For the text-containing cell, return its midpoint in [x, y] coordinate format. 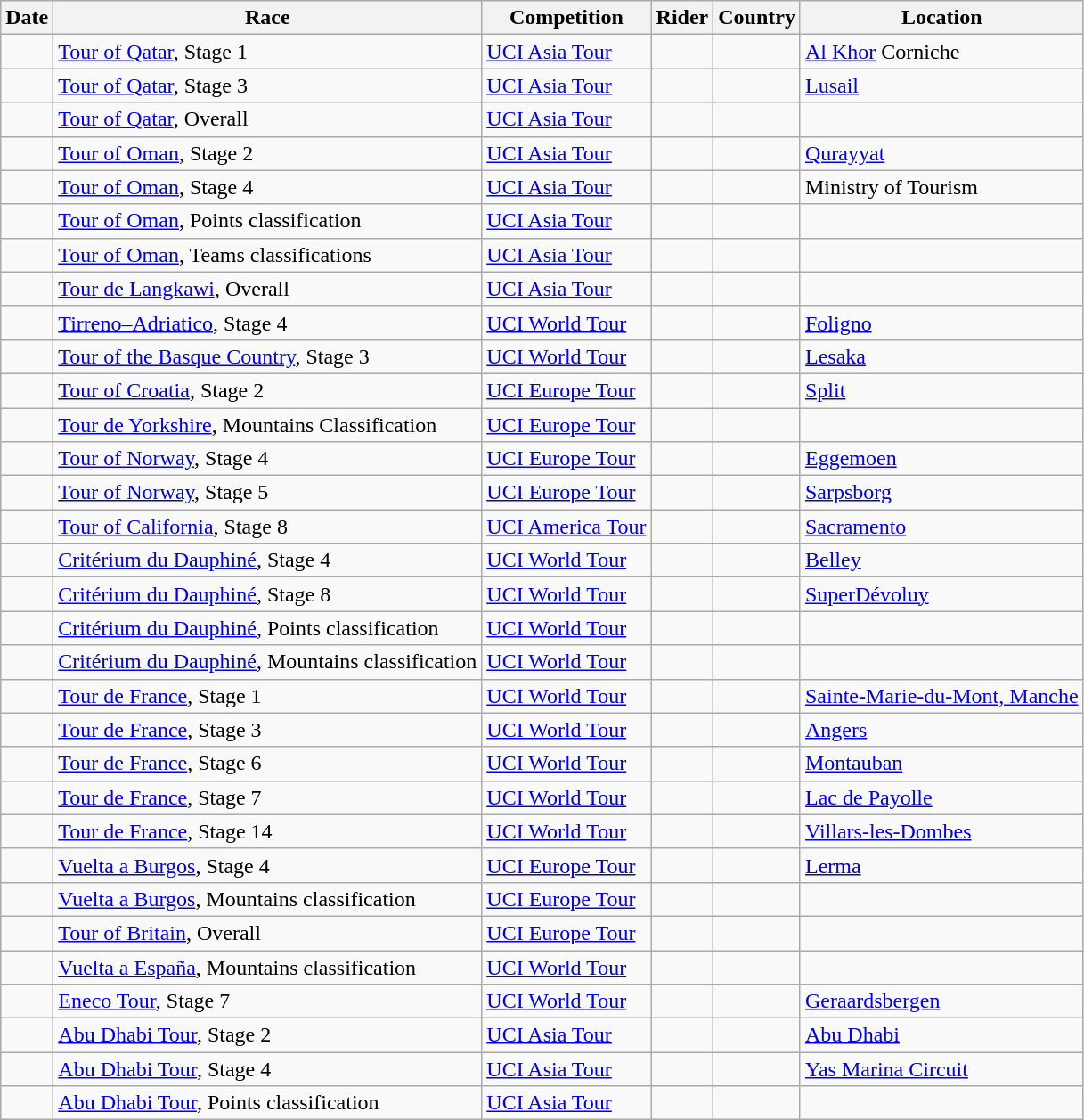
Yas Marina Circuit [941, 1069]
Tour of Qatar, Stage 1 [267, 52]
Critérium du Dauphiné, Mountains classification [267, 662]
Qurayyat [941, 153]
Ministry of Tourism [941, 187]
UCI America Tour [566, 527]
Tour of the Basque Country, Stage 3 [267, 356]
Tour of Oman, Teams classifications [267, 255]
Villars-les-Dombes [941, 831]
Tour de France, Stage 7 [267, 797]
Tour de Yorkshire, Mountains Classification [267, 425]
Lerma [941, 865]
Location [941, 18]
Lusail [941, 86]
Tour de France, Stage 3 [267, 730]
Critérium du Dauphiné, Stage 8 [267, 594]
Vuelta a Burgos, Mountains classification [267, 899]
Vuelta a España, Mountains classification [267, 967]
Geraardsbergen [941, 1001]
Tour de France, Stage 1 [267, 696]
Sacramento [941, 527]
Critérium du Dauphiné, Stage 4 [267, 560]
Tour of Norway, Stage 4 [267, 459]
Split [941, 390]
Lesaka [941, 356]
Tour de Langkawi, Overall [267, 289]
Tour of Oman, Stage 2 [267, 153]
Sarpsborg [941, 493]
Tour of Croatia, Stage 2 [267, 390]
Tour of Oman, Points classification [267, 221]
Abu Dhabi Tour, Points classification [267, 1103]
SuperDévoluy [941, 594]
Abu Dhabi [941, 1035]
Race [267, 18]
Eneco Tour, Stage 7 [267, 1001]
Montauban [941, 764]
Critérium du Dauphiné, Points classification [267, 628]
Belley [941, 560]
Tour of Qatar, Stage 3 [267, 86]
Country [757, 18]
Al Khor Corniche [941, 52]
Lac de Payolle [941, 797]
Tirreno–Adriatico, Stage 4 [267, 323]
Vuelta a Burgos, Stage 4 [267, 865]
Angers [941, 730]
Date [27, 18]
Tour de France, Stage 14 [267, 831]
Tour of Oman, Stage 4 [267, 187]
Tour of Norway, Stage 5 [267, 493]
Foligno [941, 323]
Tour of California, Stage 8 [267, 527]
Tour of Qatar, Overall [267, 119]
Competition [566, 18]
Tour of Britain, Overall [267, 933]
Tour de France, Stage 6 [267, 764]
Rider [682, 18]
Abu Dhabi Tour, Stage 2 [267, 1035]
Abu Dhabi Tour, Stage 4 [267, 1069]
Eggemoen [941, 459]
Sainte-Marie-du-Mont, Manche [941, 696]
